Search for the cell housing the specified text and yield its (X, Y) center coordinate. 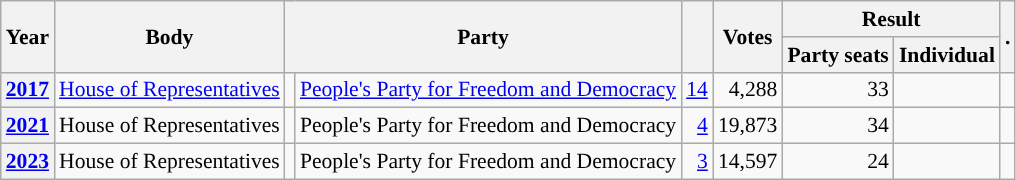
Result (891, 19)
Body (170, 36)
19,873 (748, 126)
4,288 (748, 90)
Year (28, 36)
3 (697, 162)
2021 (28, 126)
33 (838, 90)
Votes (748, 36)
4 (697, 126)
14,597 (748, 162)
. (1008, 36)
2017 (28, 90)
Party (483, 36)
24 (838, 162)
34 (838, 126)
2023 (28, 162)
Individual (947, 55)
Party seats (838, 55)
14 (697, 90)
